Return the [X, Y] coordinate for the center point of the cell that contains the specified text.  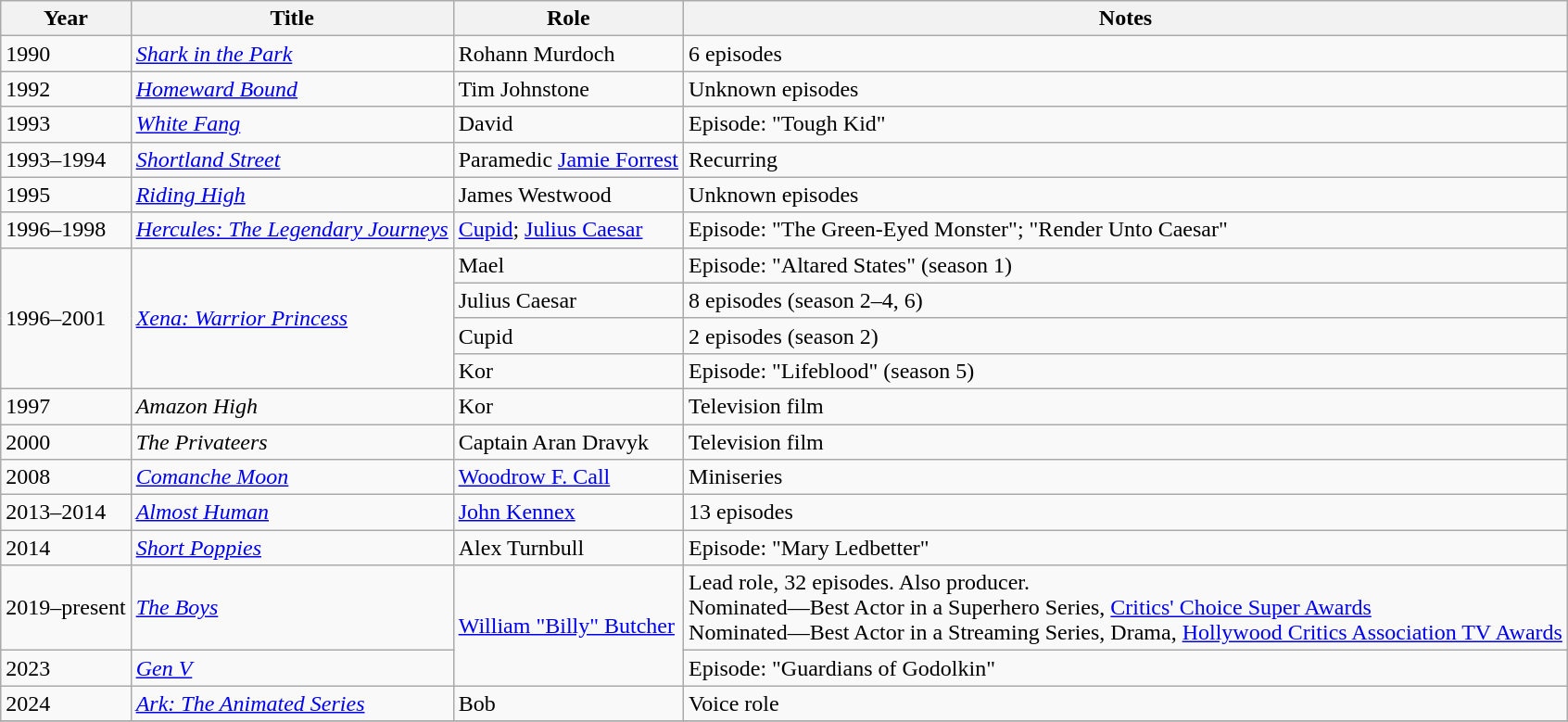
8 episodes (season 2–4, 6) [1126, 300]
1993 [66, 124]
Episode: "The Green-Eyed Monster"; "Render Unto Caesar" [1126, 230]
1997 [66, 406]
Recurring [1126, 159]
2000 [66, 442]
Ark: The Animated Series [292, 703]
Tim Johnstone [568, 89]
Mael [568, 265]
Episode: "Lifeblood" (season 5) [1126, 371]
Episode: "Guardians of Godolkin" [1126, 668]
Year [66, 19]
2013–2014 [66, 513]
2024 [66, 703]
Role [568, 19]
1995 [66, 195]
2019–present [66, 608]
Almost Human [292, 513]
Shortland Street [292, 159]
Julius Caesar [568, 300]
Cupid; Julius Caesar [568, 230]
Gen V [292, 668]
Notes [1126, 19]
1992 [66, 89]
Bob [568, 703]
2014 [66, 548]
Woodrow F. Call [568, 477]
David [568, 124]
Episode: "Altared States" (season 1) [1126, 265]
John Kennex [568, 513]
Cupid [568, 336]
6 episodes [1126, 54]
1996–2001 [66, 318]
Riding High [292, 195]
1996–1998 [66, 230]
Xena: Warrior Princess [292, 318]
Homeward Bound [292, 89]
Voice role [1126, 703]
Comanche Moon [292, 477]
1990 [66, 54]
Short Poppies [292, 548]
The Privateers [292, 442]
Alex Turnbull [568, 548]
Miniseries [1126, 477]
Hercules: The Legendary Journeys [292, 230]
William "Billy" Butcher [568, 626]
White Fang [292, 124]
2 episodes (season 2) [1126, 336]
Title [292, 19]
The Boys [292, 608]
James Westwood [568, 195]
13 episodes [1126, 513]
Episode: "Mary Ledbetter" [1126, 548]
Episode: "Tough Kid" [1126, 124]
Captain Aran Dravyk [568, 442]
Rohann Murdoch [568, 54]
Shark in the Park [292, 54]
2008 [66, 477]
2023 [66, 668]
Amazon High [292, 406]
Paramedic Jamie Forrest [568, 159]
1993–1994 [66, 159]
